Extract the [X, Y] coordinate from the center of the cell holding the provided text.  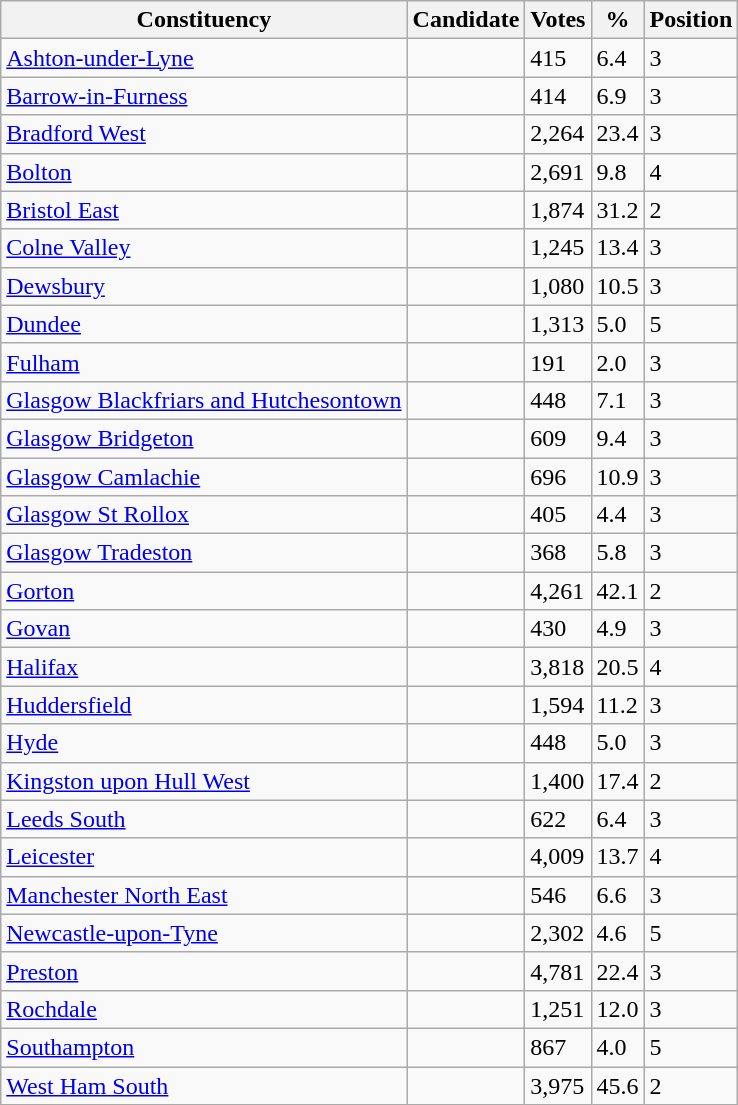
Glasgow Blackfriars and Hutchesontown [204, 400]
2.0 [618, 362]
20.5 [618, 667]
23.4 [618, 134]
4.0 [618, 1047]
West Ham South [204, 1085]
9.4 [618, 438]
191 [558, 362]
10.5 [618, 286]
Ashton-under-Lyne [204, 58]
Colne Valley [204, 248]
3,818 [558, 667]
13.7 [618, 857]
6.9 [618, 96]
3,975 [558, 1085]
45.6 [618, 1085]
Kingston upon Hull West [204, 781]
4,009 [558, 857]
4.9 [618, 629]
415 [558, 58]
Glasgow Bridgeton [204, 438]
Candidate [466, 20]
430 [558, 629]
1,874 [558, 210]
Glasgow St Rollox [204, 515]
405 [558, 515]
1,080 [558, 286]
4,261 [558, 591]
622 [558, 819]
1,594 [558, 705]
9.8 [618, 172]
1,251 [558, 1009]
22.4 [618, 971]
12.0 [618, 1009]
Bradford West [204, 134]
Dewsbury [204, 286]
5.8 [618, 553]
42.1 [618, 591]
6.6 [618, 895]
Manchester North East [204, 895]
31.2 [618, 210]
Bristol East [204, 210]
Constituency [204, 20]
Govan [204, 629]
2,302 [558, 933]
696 [558, 477]
2,264 [558, 134]
Glasgow Tradeston [204, 553]
Barrow-in-Furness [204, 96]
Dundee [204, 324]
414 [558, 96]
546 [558, 895]
Gorton [204, 591]
Newcastle-upon-Tyne [204, 933]
Votes [558, 20]
Rochdale [204, 1009]
2,691 [558, 172]
13.4 [618, 248]
Position [691, 20]
11.2 [618, 705]
Southampton [204, 1047]
609 [558, 438]
Preston [204, 971]
1,245 [558, 248]
Bolton [204, 172]
10.9 [618, 477]
867 [558, 1047]
1,313 [558, 324]
Leicester [204, 857]
1,400 [558, 781]
4,781 [558, 971]
Hyde [204, 743]
17.4 [618, 781]
Halifax [204, 667]
7.1 [618, 400]
368 [558, 553]
% [618, 20]
4.4 [618, 515]
Fulham [204, 362]
Leeds South [204, 819]
Huddersfield [204, 705]
Glasgow Camlachie [204, 477]
4.6 [618, 933]
